Identify which cell holds the provided text, then report its [X, Y] central coordinate. 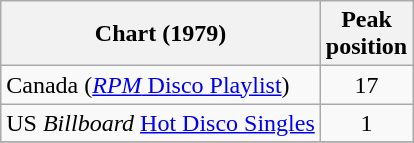
Peakposition [366, 34]
Canada (RPM Disco Playlist) [161, 85]
US Billboard Hot Disco Singles [161, 123]
Chart (1979) [161, 34]
17 [366, 85]
1 [366, 123]
